Locate the cell with the specified text and output its (x, y) center coordinate. 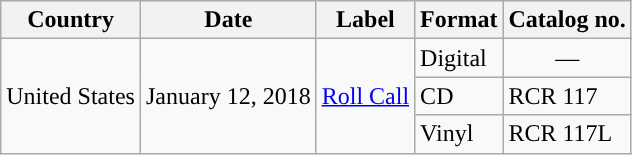
January 12, 2018 (228, 96)
CD (459, 96)
Vinyl (459, 134)
— (567, 58)
Roll Call (365, 96)
Date (228, 20)
RCR 117 (567, 96)
RCR 117L (567, 134)
Label (365, 20)
United States (71, 96)
Catalog no. (567, 20)
Format (459, 20)
Digital (459, 58)
Country (71, 20)
